From the cell containing the given text, extract its center point as (x, y) coordinate. 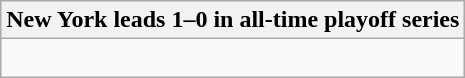
New York leads 1–0 in all-time playoff series (233, 20)
